Pinpoint the cell where the given text exists, returning its (x, y) midpoint coordinate. 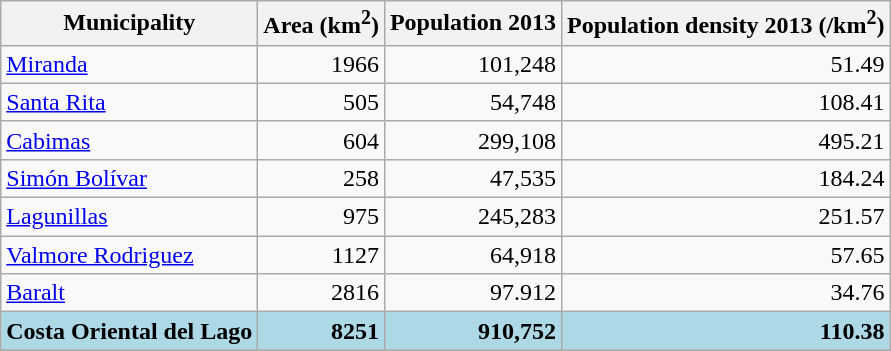
34.76 (726, 293)
299,108 (472, 140)
2816 (322, 293)
258 (322, 178)
245,283 (472, 217)
101,248 (472, 64)
184.24 (726, 178)
Lagunillas (130, 217)
110.38 (726, 331)
251.57 (726, 217)
Baralt (130, 293)
1127 (322, 255)
97.912 (472, 293)
47,535 (472, 178)
Municipality (130, 24)
Santa Rita (130, 102)
Costa Oriental del Lago (130, 331)
Area (km2) (322, 24)
64,918 (472, 255)
54,748 (472, 102)
495.21 (726, 140)
604 (322, 140)
Simón Bolívar (130, 178)
Cabimas (130, 140)
Miranda (130, 64)
975 (322, 217)
Population 2013 (472, 24)
51.49 (726, 64)
910,752 (472, 331)
57.65 (726, 255)
Valmore Rodriguez (130, 255)
8251 (322, 331)
505 (322, 102)
108.41 (726, 102)
Population density 2013 (/km2) (726, 24)
1966 (322, 64)
